From the cell containing the given text, extract its center point as [x, y] coordinate. 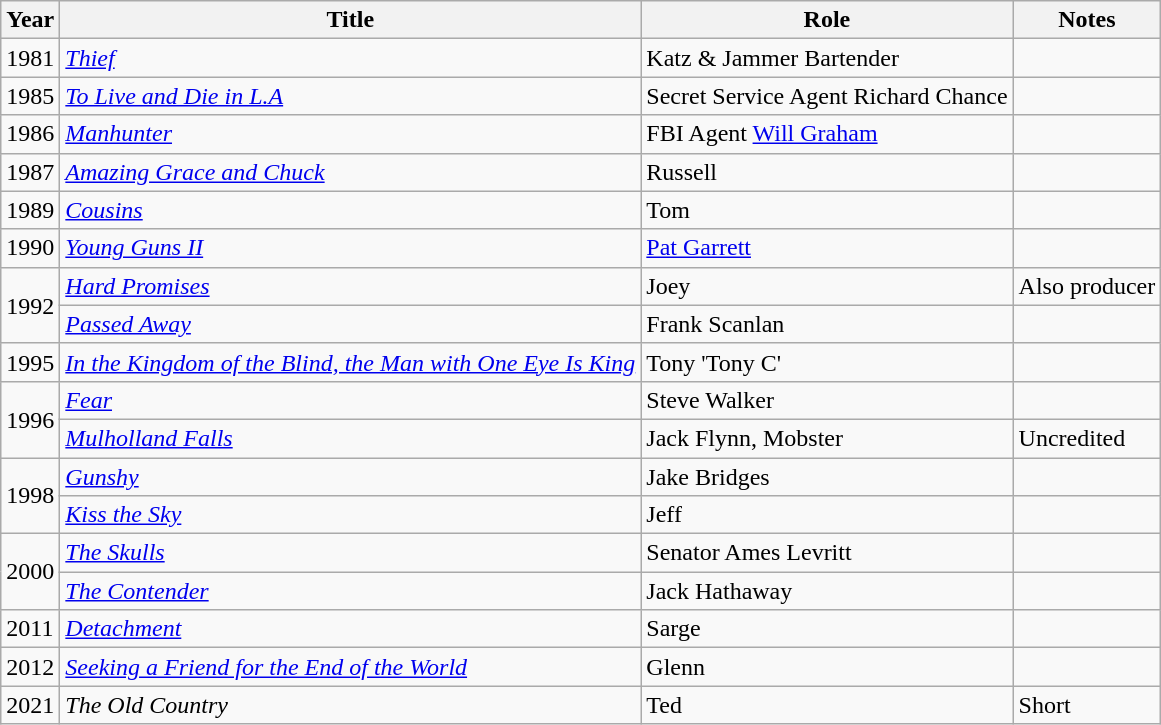
2012 [30, 667]
Year [30, 20]
Tony 'Tony C' [827, 362]
Notes [1087, 20]
Amazing Grace and Chuck [350, 172]
Joey [827, 286]
Short [1087, 705]
Kiss the Sky [350, 515]
The Old Country [350, 705]
Sarge [827, 629]
Russell [827, 172]
In the Kingdom of the Blind, the Man with One Eye Is King [350, 362]
Seeking a Friend for the End of the World [350, 667]
Uncredited [1087, 438]
Steve Walker [827, 400]
Glenn [827, 667]
1981 [30, 58]
Thief [350, 58]
1990 [30, 248]
The Skulls [350, 553]
Young Guns II [350, 248]
Secret Service Agent Richard Chance [827, 96]
Role [827, 20]
Cousins [350, 210]
1985 [30, 96]
Frank Scanlan [827, 324]
To Live and Die in L.A [350, 96]
Pat Garrett [827, 248]
2011 [30, 629]
Mulholland Falls [350, 438]
Hard Promises [350, 286]
Also producer [1087, 286]
2021 [30, 705]
Fear [350, 400]
Detachment [350, 629]
Manhunter [350, 134]
Jack Flynn, Mobster [827, 438]
Title [350, 20]
Tom [827, 210]
1996 [30, 419]
2000 [30, 572]
The Contender [350, 591]
Ted [827, 705]
FBI Agent Will Graham [827, 134]
Katz & Jammer Bartender [827, 58]
Jeff [827, 515]
Gunshy [350, 477]
Jake Bridges [827, 477]
Jack Hathaway [827, 591]
1989 [30, 210]
1987 [30, 172]
1992 [30, 305]
1995 [30, 362]
Senator Ames Levritt [827, 553]
1986 [30, 134]
1998 [30, 496]
Passed Away [350, 324]
